Capture the cell that displays the provided text and extract its (X, Y) central coordinate. 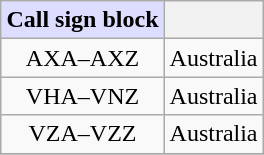
AXA–AXZ (82, 58)
VZA–VZZ (82, 134)
VHA–VNZ (82, 96)
Call sign block (82, 20)
